Identify which cell holds the provided text, then report its [x, y] central coordinate. 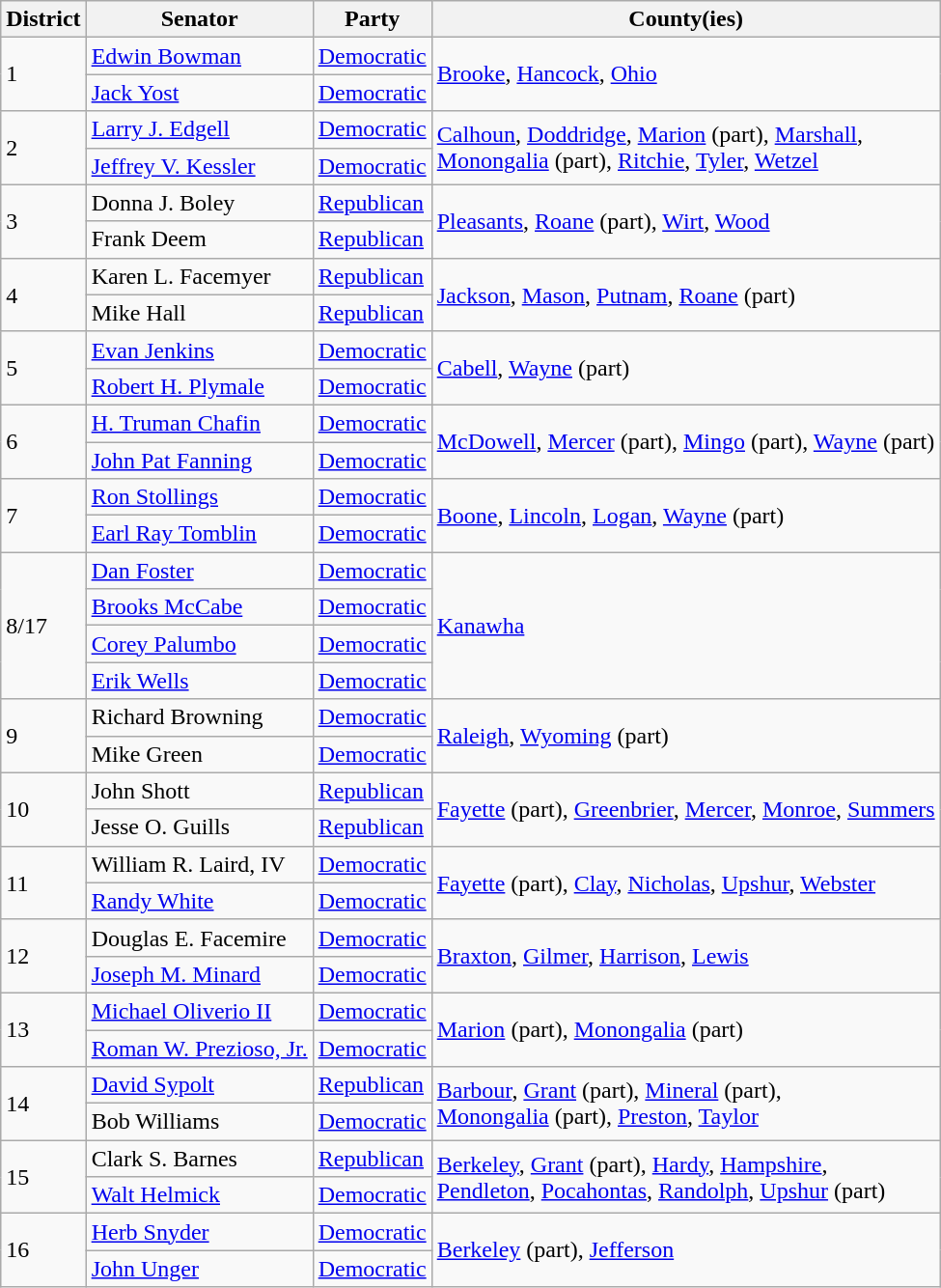
Edwin Bowman [199, 56]
John Unger [199, 1269]
14 [43, 1104]
Senator [199, 19]
David Sypolt [199, 1085]
13 [43, 1029]
County(ies) [685, 19]
Raleigh, Wyoming (part) [685, 736]
Fayette (part), Clay, Nicholas, Upshur, Webster [685, 882]
3 [43, 221]
William R. Laird, IV [199, 864]
Evan Jenkins [199, 350]
Larry J. Edgell [199, 129]
Frank Deem [199, 239]
Joseph M. Minard [199, 974]
Roman W. Prezioso, Jr. [199, 1048]
Jeffrey V. Kessler [199, 166]
Kanawha [685, 626]
Walt Helmick [199, 1195]
Robert H. Plymale [199, 386]
Michael Oliverio II [199, 1011]
Ron Stollings [199, 497]
8/17 [43, 626]
Mike Green [199, 754]
Boone, Lincoln, Logan, Wayne (part) [685, 516]
15 [43, 1177]
Braxton, Gilmer, Harrison, Lewis [685, 956]
1 [43, 74]
Pleasants, Roane (part), Wirt, Wood [685, 221]
Mike Hall [199, 313]
Brooks McCabe [199, 607]
4 [43, 294]
Party [373, 19]
Cabell, Wayne (part) [685, 368]
Corey Palumbo [199, 644]
Richard Browning [199, 717]
Brooke, Hancock, Ohio [685, 74]
Donna J. Boley [199, 203]
16 [43, 1250]
Berkeley (part), Jefferson [685, 1250]
6 [43, 441]
7 [43, 516]
10 [43, 809]
John Pat Fanning [199, 461]
Erik Wells [199, 681]
Dan Foster [199, 571]
11 [43, 882]
2 [43, 148]
Douglas E. Facemire [199, 938]
Earl Ray Tomblin [199, 534]
John Shott [199, 791]
Marion (part), Monongalia (part) [685, 1029]
Jesse O. Guills [199, 827]
Barbour, Grant (part), Mineral (part), Monongalia (part), Preston, Taylor [685, 1104]
9 [43, 736]
Jack Yost [199, 93]
Calhoun, Doddridge, Marion (part), Marshall, Monongalia (part), Ritchie, Tyler, Wetzel [685, 148]
Randy White [199, 901]
Bob Williams [199, 1122]
Jackson, Mason, Putnam, Roane (part) [685, 294]
Fayette (part), Greenbrier, Mercer, Monroe, Summers [685, 809]
Karen L. Facemyer [199, 276]
12 [43, 956]
Herb Snyder [199, 1232]
Berkeley, Grant (part), Hardy, Hampshire, Pendleton, Pocahontas, Randolph, Upshur (part) [685, 1177]
McDowell, Mercer (part), Mingo (part), Wayne (part) [685, 441]
District [43, 19]
Clark S. Barnes [199, 1159]
H. Truman Chafin [199, 423]
5 [43, 368]
